Search for the cell housing the specified text and yield its (X, Y) center coordinate. 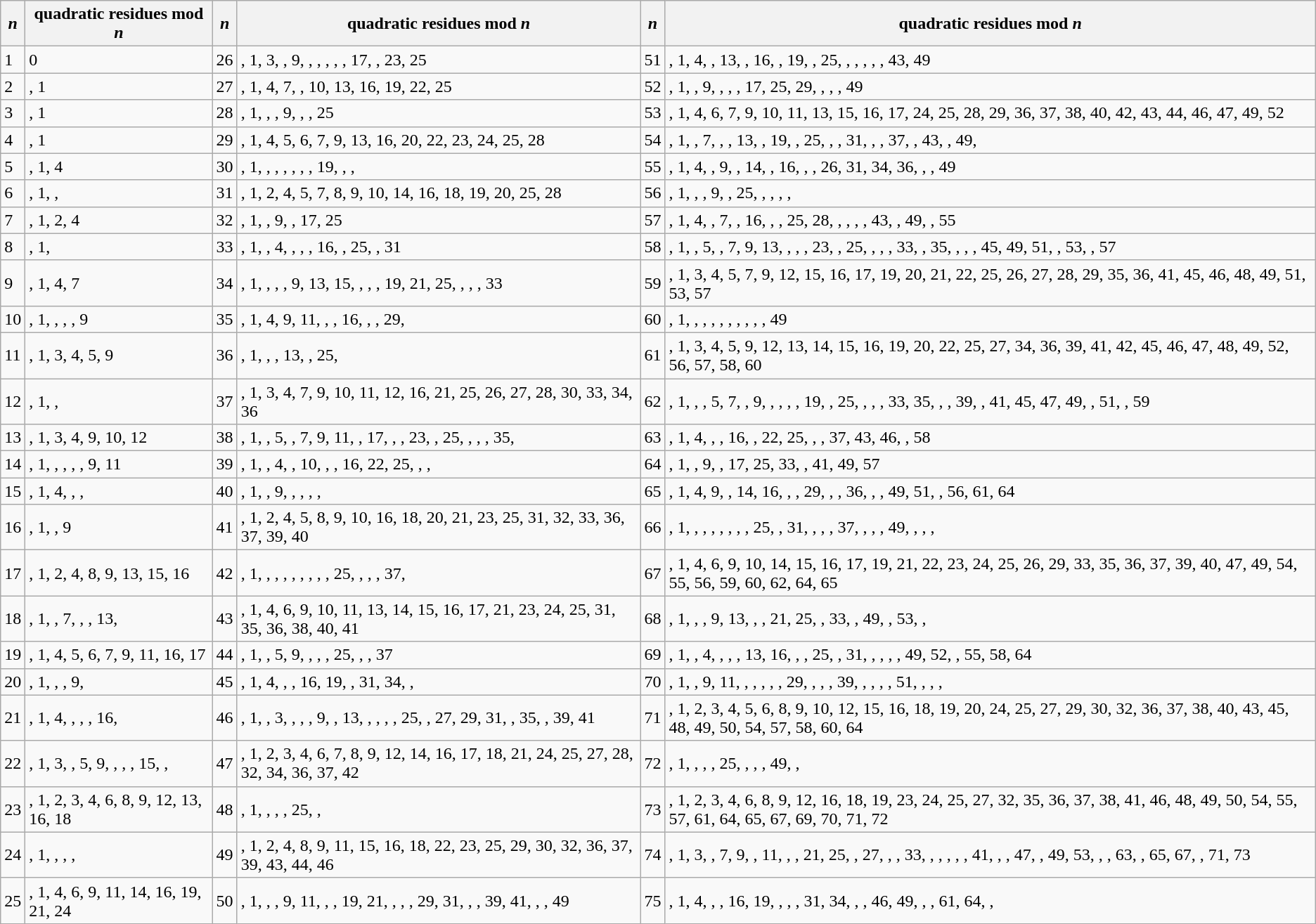
, 1, , , 9, 13, , , 21, 25, , 33, , 49, , 53, , (990, 618)
, 1, , , 13, , 25, (439, 356)
, 1, , 9, , , , , (439, 491)
, 1, 4, 7, , 10, 13, 16, 19, 22, 25 (439, 86)
43 (225, 618)
, 1, , , , , , , , 25, , 31, , , , 37, , , , 49, , , , (990, 527)
65 (652, 491)
, 1, (119, 247)
35 (225, 319)
, 1, 4, , , , 16, (119, 718)
0 (119, 60)
, 1, , 5, 9, , , , 25, , , 37 (439, 655)
, 1, 4, , , 16, , 22, 25, , , 37, 43, 46, , 58 (990, 438)
, 1, 3, 4, 5, 9, 12, 13, 14, 15, 16, 19, 20, 22, 25, 27, 34, 36, 39, 41, 42, 45, 46, 47, 48, 49, 52, 56, 57, 58, 60 (990, 356)
, 1, 2, 3, 4, 6, 8, 9, 12, 16, 18, 19, 23, 24, 25, 27, 32, 35, 36, 37, 38, 41, 46, 48, 49, 50, 54, 55, 57, 61, 64, 65, 67, 69, 70, 71, 72 (990, 809)
27 (225, 86)
, 1, , 9, , , , 17, 25, 29, , , , 49 (990, 86)
10 (13, 319)
11 (13, 356)
44 (225, 655)
18 (13, 618)
32 (225, 220)
, 1, 4, 6, 9, 11, 14, 16, 19, 21, 24 (119, 901)
, 1, 2, 4, 5, 8, 9, 10, 16, 18, 20, 21, 23, 25, 31, 32, 33, 36, 37, 39, 40 (439, 527)
, 1, 4, 6, 7, 9, 10, 11, 13, 15, 16, 17, 24, 25, 28, 29, 36, 37, 38, 40, 42, 43, 44, 46, 47, 49, 52 (990, 113)
, 1, 2, 3, 4, 6, 8, 9, 12, 13, 16, 18 (119, 809)
, 1, , , 5, 7, , 9, , , , , 19, , 25, , , , 33, 35, , , 39, , 41, 45, 47, 49, , 51, , 59 (990, 401)
17 (13, 573)
69 (652, 655)
, 1, 4, 5, 6, 7, 9, 13, 16, 20, 22, 23, 24, 25, 28 (439, 140)
3 (13, 113)
5 (13, 167)
, 1, 4, 7 (119, 282)
, 1, 4 (119, 167)
74 (652, 854)
48 (225, 809)
64 (652, 464)
, 1, 3, , 7, 9, , 11, , , 21, 25, , 27, , , 33, , , , , , 41, , , 47, , 49, 53, , , 63, , 65, 67, , 71, 73 (990, 854)
, 1, , 5, , 7, 9, 13, , , , 23, , 25, , , , 33, , 35, , , , 45, 49, 51, , 53, , 57 (990, 247)
62 (652, 401)
, 1, 3, , 9, , , , , , 17, , 23, 25 (439, 60)
, 1, , 4, , , , 16, , 25, , 31 (439, 247)
4 (13, 140)
, 1, 3, 4, 9, 10, 12 (119, 438)
33 (225, 247)
46 (225, 718)
, 1, , 4, , 10, , , 16, 22, 25, , , (439, 464)
30 (225, 167)
, 1, 2, 3, 4, 6, 7, 8, 9, 12, 14, 16, 17, 18, 21, 24, 25, 27, 28, 32, 34, 36, 37, 42 (439, 763)
, 1, 4, , , 16, 19, , , , 31, 34, , , 46, 49, , , 61, 64, , (990, 901)
, 1, , , 9, (119, 682)
, 1, , , , , , , , , 25, , , , 37, (439, 573)
23 (13, 809)
8 (13, 247)
54 (652, 140)
52 (652, 86)
40 (225, 491)
, 1, , , , 9 (119, 319)
, 1, 3, 4, 5, 9 (119, 356)
39 (225, 464)
, 1, 3, , 5, 9, , , , 15, , (119, 763)
, 1, 2, 3, 4, 5, 6, 8, 9, 10, 12, 15, 16, 18, 19, 20, 24, 25, 27, 29, 30, 32, 36, 37, 38, 40, 43, 45, 48, 49, 50, 54, 57, 58, 60, 64 (990, 718)
24 (13, 854)
, 1, , 5, , 7, 9, 11, , 17, , , 23, , 25, , , , 35, (439, 438)
, 1, 4, , , 16, 19, , 31, 34, , (439, 682)
29 (225, 140)
, 1, , , , (119, 854)
71 (652, 718)
49 (225, 854)
19 (13, 655)
73 (652, 809)
58 (652, 247)
, 1, 4, , 7, , 16, , , 25, 28, , , , , 43, , 49, , 55 (990, 220)
37 (225, 401)
, 1, 4, 9, 11, , , 16, , , 29, (439, 319)
66 (652, 527)
67 (652, 573)
56 (652, 193)
, 1, 2, 4, 5, 7, 8, 9, 10, 14, 16, 18, 19, 20, 25, 28 (439, 193)
, 1, 3, 4, 5, 7, 9, 12, 15, 16, 17, 19, 20, 21, 22, 25, 26, 27, 28, 29, 35, 36, 41, 45, 46, 48, 49, 51, 53, 57 (990, 282)
, 1, 2, 4, 8, 9, 13, 15, 16 (119, 573)
, 1, , , , , , , 19, , , (439, 167)
36 (225, 356)
, 1, , , , 9, 13, 15, , , , 19, 21, 25, , , , 33 (439, 282)
34 (225, 282)
, 1, , , , 25, , , , 49, , (990, 763)
57 (652, 220)
, 1, , 3, , , , 9, , 13, , , , , 25, , 27, 29, 31, , 35, , 39, 41 (439, 718)
45 (225, 682)
, 1, 4, , 9, , 14, , 16, , , 26, 31, 34, 36, , , 49 (990, 167)
, 1, 3, 4, 7, 9, 10, 11, 12, 16, 21, 25, 26, 27, 28, 30, 33, 34, 36 (439, 401)
70 (652, 682)
, 1, 4, 6, 9, 10, 14, 15, 16, 17, 19, 21, 22, 23, 24, 25, 26, 29, 33, 35, 36, 37, 39, 40, 47, 49, 54, 55, 56, 59, 60, 62, 64, 65 (990, 573)
20 (13, 682)
, 1, 2, 4 (119, 220)
, 1, , 4, , , , 13, 16, , , 25, , 31, , , , , 49, 52, , 55, 58, 64 (990, 655)
, 1, , 9, , 17, 25 (439, 220)
, 1, 4, , 13, , 16, , 19, , 25, , , , , , 43, 49 (990, 60)
55 (652, 167)
16 (13, 527)
, 1, , , , 25, , (439, 809)
, 1, 4, , , (119, 491)
, 1, , , 9, , , 25 (439, 113)
7 (13, 220)
75 (652, 901)
, 1, , , , , 9, 11 (119, 464)
, 1, , 9, 11, , , , , , 29, , , , 39, , , , , 51, , , , (990, 682)
41 (225, 527)
, 1, 4, 9, , 14, 16, , , 29, , , 36, , , 49, 51, , 56, 61, 64 (990, 491)
, 1, , , 9, , 25, , , , , (990, 193)
, 1, , 7, , , 13, , 19, , 25, , , 31, , , 37, , 43, , 49, (990, 140)
28 (225, 113)
1 (13, 60)
, 1, 4, 6, 9, 10, 11, 13, 14, 15, 16, 17, 21, 23, 24, 25, 31, 35, 36, 38, 40, 41 (439, 618)
60 (652, 319)
31 (225, 193)
51 (652, 60)
6 (13, 193)
63 (652, 438)
22 (13, 763)
9 (13, 282)
59 (652, 282)
61 (652, 356)
, 1, 2, 4, 8, 9, 11, 15, 16, 18, 22, 23, 25, 29, 30, 32, 36, 37, 39, 43, 44, 46 (439, 854)
26 (225, 60)
68 (652, 618)
, 1, , , 9, 11, , , 19, 21, , , , 29, 31, , , 39, 41, , , 49 (439, 901)
14 (13, 464)
25 (13, 901)
2 (13, 86)
, 1, , 9 (119, 527)
42 (225, 573)
, 1, 4, 5, 6, 7, 9, 11, 16, 17 (119, 655)
12 (13, 401)
38 (225, 438)
47 (225, 763)
, 1, , 7, , , 13, (119, 618)
13 (13, 438)
15 (13, 491)
53 (652, 113)
, 1, , , , , , , , , , 49 (990, 319)
, 1, , 9, , 17, 25, 33, , 41, 49, 57 (990, 464)
50 (225, 901)
72 (652, 763)
21 (13, 718)
